Return [x, y] of the center of cell containing provided text 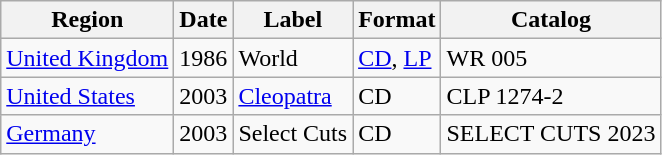
United Kingdom [88, 58]
CD, LP [397, 58]
1986 [204, 58]
Catalog [551, 20]
United States [88, 96]
World [293, 58]
SELECT CUTS 2023 [551, 134]
CLP 1274-2 [551, 96]
Format [397, 20]
Label [293, 20]
Germany [88, 134]
Select Cuts [293, 134]
Cleopatra [293, 96]
WR 005 [551, 58]
Region [88, 20]
Date [204, 20]
